Search for the cell housing the specified text and yield its [X, Y] center coordinate. 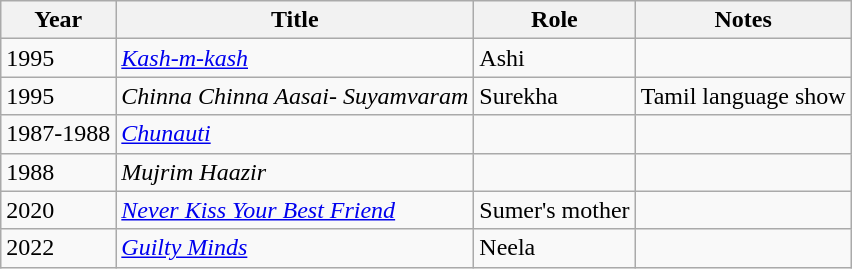
Tamil language show [743, 96]
Kash-m-kash [295, 58]
Neela [554, 248]
Chinna Chinna Aasai- Suyamvaram [295, 96]
Mujrim Haazir [295, 172]
Ashi [554, 58]
Title [295, 20]
Never Kiss Your Best Friend [295, 210]
1988 [58, 172]
2022 [58, 248]
Role [554, 20]
Year [58, 20]
Sumer's mother [554, 210]
1987-1988 [58, 134]
Surekha [554, 96]
2020 [58, 210]
Chunauti [295, 134]
Notes [743, 20]
Guilty Minds [295, 248]
